Find where the given text appears and provide that cell's center as [X, Y] coordinate. 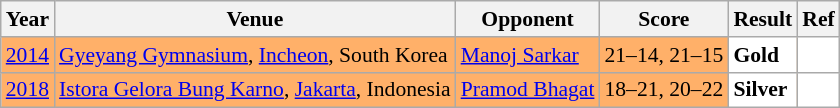
Manoj Sarkar [528, 55]
Pramod Bhagat [528, 90]
Gyeyang Gymnasium, Incheon, South Korea [255, 55]
Silver [762, 90]
Istora Gelora Bung Karno, Jakarta, Indonesia [255, 90]
Score [664, 19]
21–14, 21–15 [664, 55]
18–21, 20–22 [664, 90]
Ref [818, 19]
2014 [28, 55]
Gold [762, 55]
2018 [28, 90]
Opponent [528, 19]
Result [762, 19]
Venue [255, 19]
Year [28, 19]
